Search for the cell housing the specified text and yield its [X, Y] center coordinate. 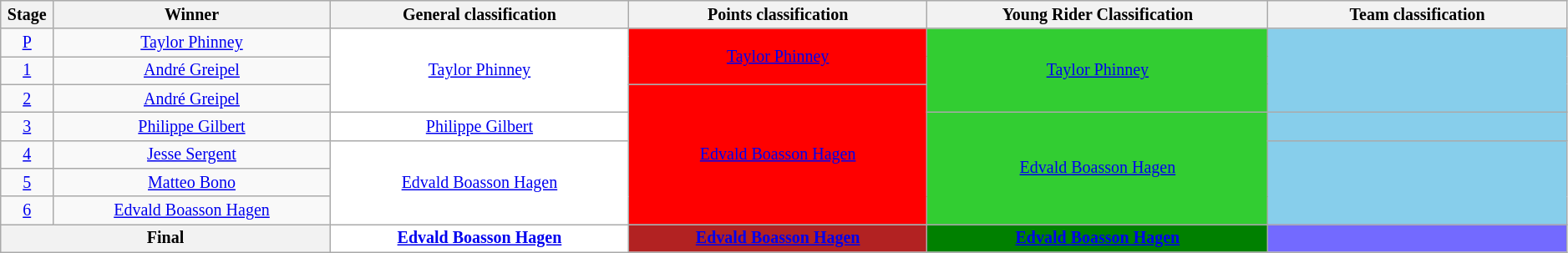
Winner [192, 15]
6 [27, 210]
3 [27, 127]
Matteo Bono [192, 182]
Final [165, 239]
1 [27, 70]
5 [27, 182]
Stage [27, 15]
Jesse Sergent [192, 154]
General classification [480, 15]
2 [27, 99]
P [27, 43]
4 [27, 154]
Team classification [1417, 15]
Points classification [779, 15]
Young Rider Classification [1098, 15]
